Pinpoint the cell where the given text exists, returning its (X, Y) midpoint coordinate. 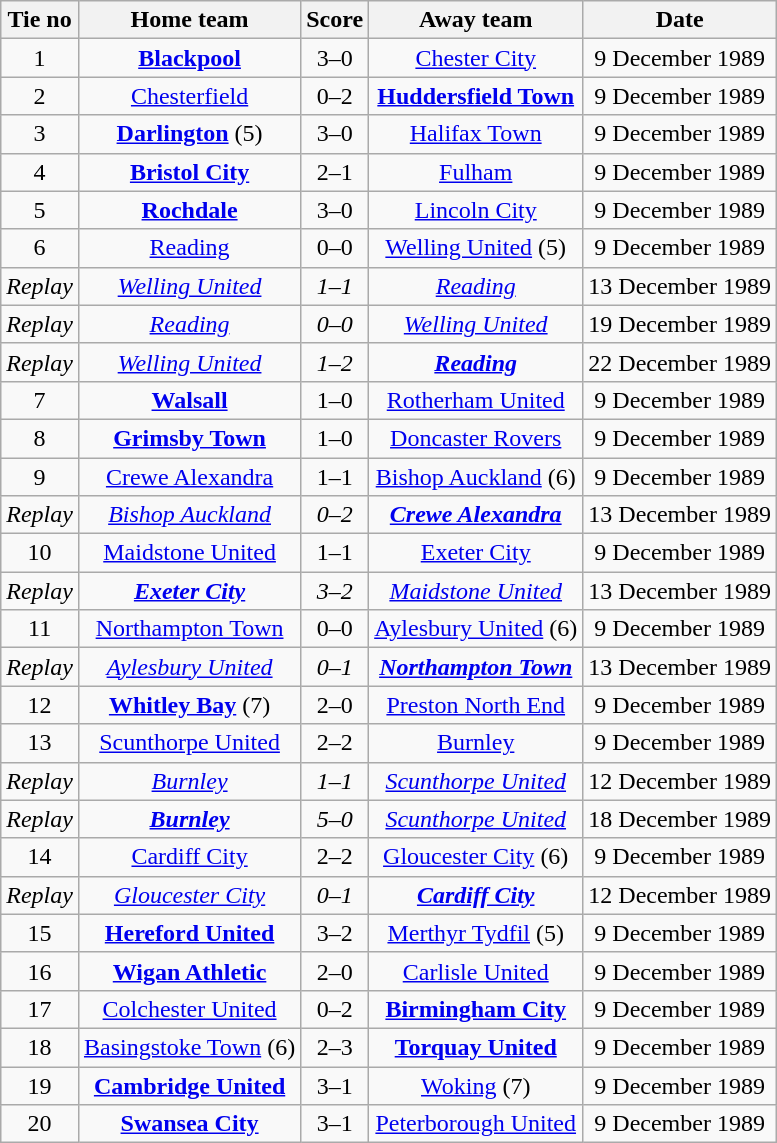
9 (40, 477)
Cambridge United (189, 1085)
Aylesbury United (189, 667)
1–2 (335, 362)
3 (40, 134)
Colchester United (189, 1009)
6 (40, 248)
Fulham (476, 172)
Gloucester City (189, 895)
Gloucester City (6) (476, 857)
2–3 (335, 1047)
Walsall (189, 400)
Swansea City (189, 1124)
2 (40, 96)
16 (40, 971)
18 (40, 1047)
Bishop Auckland (6) (476, 477)
Lincoln City (476, 210)
Rochdale (189, 210)
17 (40, 1009)
Whitley Bay (7) (189, 705)
Score (335, 20)
7 (40, 400)
Peterborough United (476, 1124)
22 December 1989 (680, 362)
Torquay United (476, 1047)
19 (40, 1085)
14 (40, 857)
Aylesbury United (6) (476, 629)
Home team (189, 20)
Birmingham City (476, 1009)
15 (40, 933)
Chesterfield (189, 96)
Welling United (5) (476, 248)
5 (40, 210)
Hereford United (189, 933)
Woking (7) (476, 1085)
Preston North End (476, 705)
18 December 1989 (680, 819)
Basingstoke Town (6) (189, 1047)
Darlington (5) (189, 134)
Grimsby Town (189, 438)
Chester City (476, 58)
Merthyr Tydfil (5) (476, 933)
Bristol City (189, 172)
Carlisle United (476, 971)
1 (40, 58)
12 (40, 705)
Wigan Athletic (189, 971)
19 December 1989 (680, 324)
10 (40, 553)
5–0 (335, 819)
20 (40, 1124)
Rotherham United (476, 400)
Tie no (40, 20)
Doncaster Rovers (476, 438)
8 (40, 438)
Away team (476, 20)
Blackpool (189, 58)
13 (40, 743)
Bishop Auckland (189, 515)
Huddersfield Town (476, 96)
Date (680, 20)
4 (40, 172)
Halifax Town (476, 134)
11 (40, 629)
2–1 (335, 172)
